Extract the (x, y) coordinate from the center of the cell holding the provided text.  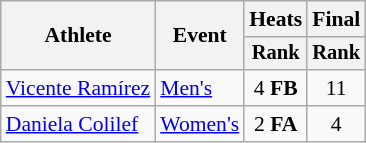
4 (336, 124)
11 (336, 88)
2 FA (276, 124)
Daniela Colilef (78, 124)
Heats (276, 19)
4 FB (276, 88)
Women's (200, 124)
Athlete (78, 36)
Men's (200, 88)
Final (336, 19)
Vicente Ramírez (78, 88)
Event (200, 36)
